Identify which cell holds the provided text, then report its [X, Y] central coordinate. 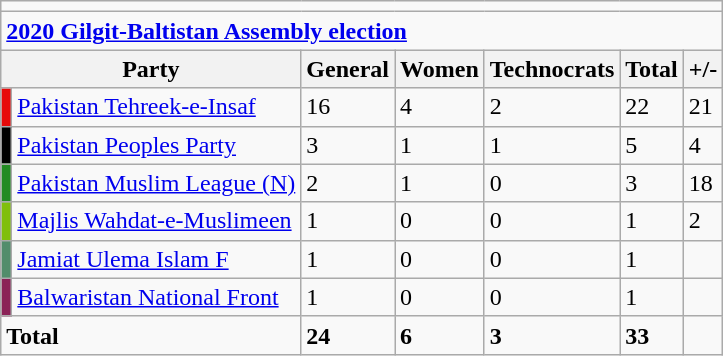
Technocrats [552, 69]
Party [151, 69]
33 [652, 335]
16 [348, 107]
18 [702, 183]
6 [440, 335]
Balwaristan National Front [156, 297]
22 [652, 107]
Pakistan Peoples Party [156, 145]
Pakistan Muslim League (N) [156, 183]
5 [652, 145]
24 [348, 335]
Jamiat Ulema Islam F [156, 259]
2020 Gilgit-Baltistan Assembly election [362, 31]
Pakistan Tehreek-e-Insaf [156, 107]
Majlis Wahdat-e-Muslimeen [156, 221]
Women [440, 69]
General [348, 69]
21 [702, 107]
+/- [702, 69]
